From the cell containing the given text, extract its center point as (X, Y) coordinate. 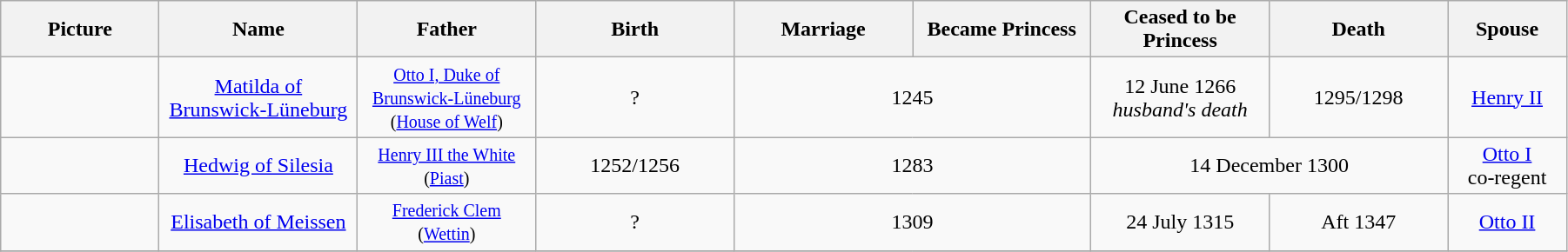
Henry II (1507, 97)
12 June 1266husband's death (1180, 97)
Ceased to be Princess (1180, 30)
Death (1359, 30)
Otto Ico-regent (1507, 165)
Name (258, 30)
1283 (913, 165)
Picture (80, 30)
Otto I, Duke of Brunswick-Lüneburg(House of Welf) (447, 97)
Became Princess (1002, 30)
Father (447, 30)
1295/1298 (1359, 97)
Otto II (1507, 222)
Matilda of Brunswick-Lüneburg (258, 97)
1309 (913, 222)
Henry III the White(Piast) (447, 165)
24 July 1315 (1180, 222)
14 December 1300 (1270, 165)
Marriage (823, 30)
Frederick Clem(Wettin) (447, 222)
Elisabeth of Meissen (258, 222)
Hedwig of Silesia (258, 165)
Aft 1347 (1359, 222)
1252/1256 (635, 165)
Spouse (1507, 30)
1245 (913, 97)
Birth (635, 30)
